For the text-containing cell, return its midpoint in (X, Y) coordinate format. 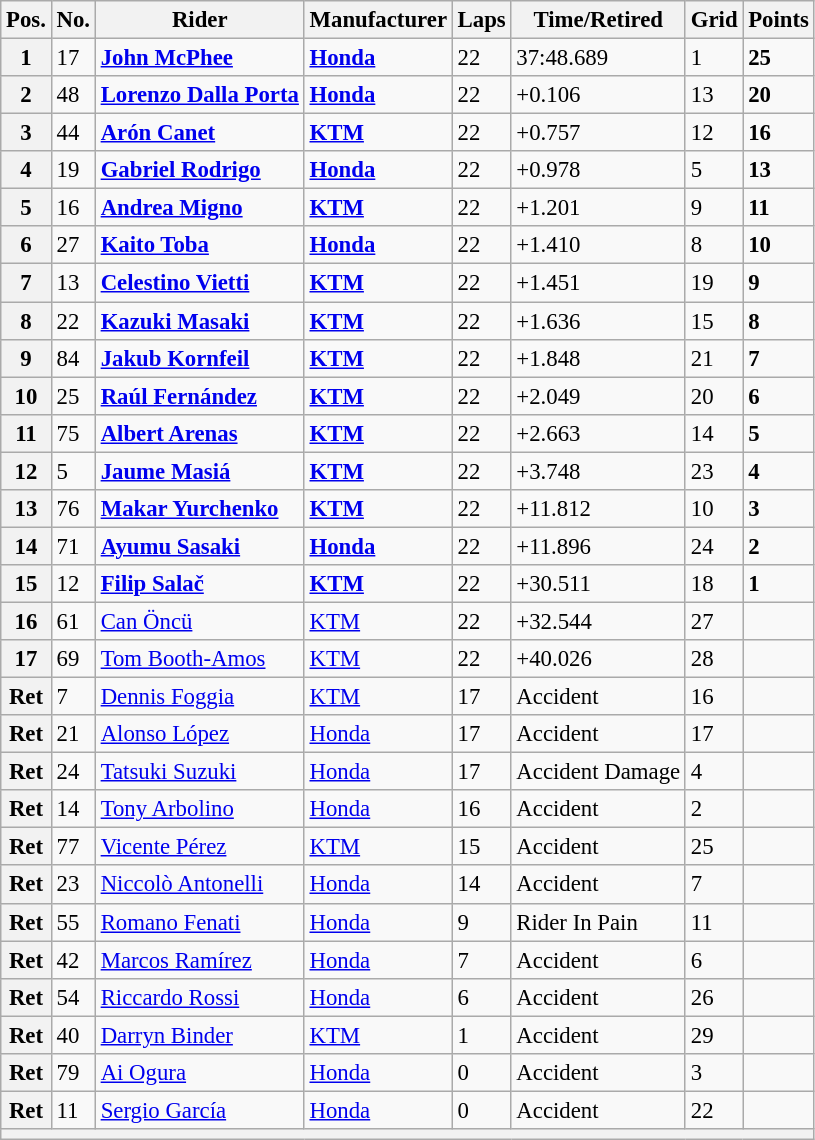
Makar Yurchenko (200, 509)
Marcos Ramírez (200, 960)
Jakub Kornfeil (200, 358)
44 (73, 133)
Sergio García (200, 1110)
Tatsuki Suzuki (200, 772)
+11.812 (598, 509)
55 (73, 922)
Albert Arenas (200, 433)
Tom Booth-Amos (200, 659)
Raúl Fernández (200, 396)
Lorenzo Dalla Porta (200, 95)
Manufacturer (378, 20)
Pos. (26, 20)
Points (778, 20)
61 (73, 621)
+1.636 (598, 321)
Vicente Pérez (200, 847)
79 (73, 1073)
+2.663 (598, 433)
71 (73, 546)
+0.757 (598, 133)
+40.026 (598, 659)
42 (73, 960)
+11.896 (598, 546)
Kaito Toba (200, 245)
Andrea Migno (200, 208)
Filip Salač (200, 584)
69 (73, 659)
+0.978 (598, 170)
Tony Arbolino (200, 809)
John McPhee (200, 58)
Alonso López (200, 734)
Accident Damage (598, 772)
+30.511 (598, 584)
76 (73, 509)
Niccolò Antonelli (200, 885)
+1.451 (598, 283)
77 (73, 847)
Arón Canet (200, 133)
Laps (482, 20)
Grid (714, 20)
Romano Fenati (200, 922)
Kazuki Masaki (200, 321)
+1.410 (598, 245)
+1.848 (598, 358)
54 (73, 997)
Ai Ogura (200, 1073)
Can Öncü (200, 621)
+3.748 (598, 471)
75 (73, 433)
Dennis Foggia (200, 697)
Rider In Pain (598, 922)
37:48.689 (598, 58)
28 (714, 659)
26 (714, 997)
18 (714, 584)
+1.201 (598, 208)
Time/Retired (598, 20)
+2.049 (598, 396)
Gabriel Rodrigo (200, 170)
+0.106 (598, 95)
40 (73, 1035)
48 (73, 95)
Darryn Binder (200, 1035)
No. (73, 20)
Celestino Vietti (200, 283)
Ayumu Sasaki (200, 546)
Rider (200, 20)
Jaume Masiá (200, 471)
84 (73, 358)
Riccardo Rossi (200, 997)
29 (714, 1035)
+32.544 (598, 621)
